Output the [x, y] coordinate of the center of the cell containing the given text.  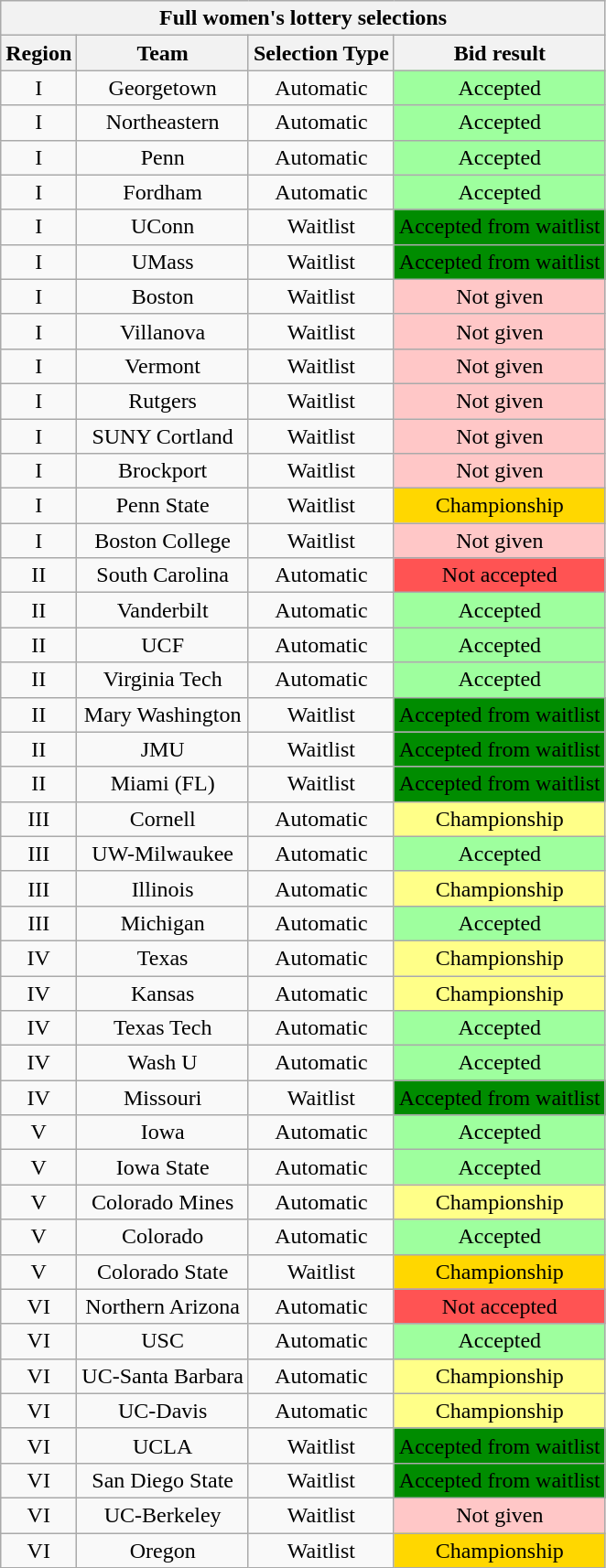
Vanderbilt [163, 610]
Kansas [163, 993]
UCLA [163, 1445]
JMU [163, 749]
Texas Tech [163, 1028]
UMass [163, 262]
Iowa State [163, 1167]
UConn [163, 227]
UC-Santa Barbara [163, 1376]
Oregon [163, 1551]
South Carolina [163, 575]
SUNY Cortland [163, 436]
Vermont [163, 366]
Illinois [163, 888]
Boston [163, 296]
UC-Berkeley [163, 1515]
Brockport [163, 471]
Georgetown [163, 88]
Penn [163, 157]
Selection Type [320, 53]
UC-Davis [163, 1411]
Miami (FL) [163, 784]
Texas [163, 958]
Boston College [163, 541]
UCF [163, 645]
Team [163, 53]
Virginia Tech [163, 680]
Cornell [163, 819]
Michigan [163, 923]
Bid result [500, 53]
Colorado Mines [163, 1202]
Northeastern [163, 123]
San Diego State [163, 1480]
USC [163, 1341]
UW-Milwaukee [163, 854]
Mary Washington [163, 714]
Colorado State [163, 1272]
Colorado [163, 1237]
Fordham [163, 192]
Villanova [163, 331]
Rutgers [163, 401]
Region [38, 53]
Northern Arizona [163, 1306]
Wash U [163, 1063]
Full women's lottery selections [304, 18]
Iowa [163, 1133]
Penn State [163, 506]
Missouri [163, 1098]
